Locate the cell with the specified text and output its (X, Y) center coordinate. 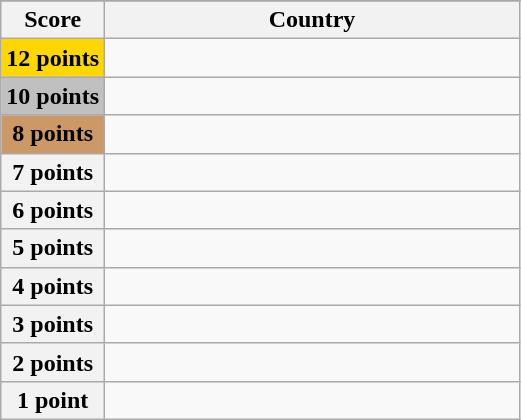
12 points (53, 58)
10 points (53, 96)
5 points (53, 248)
7 points (53, 172)
Country (312, 20)
2 points (53, 362)
Score (53, 20)
8 points (53, 134)
4 points (53, 286)
6 points (53, 210)
1 point (53, 400)
3 points (53, 324)
